From the cell containing the given text, extract its center point as (X, Y) coordinate. 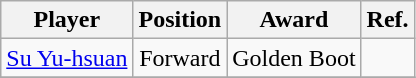
Ref. (388, 20)
Player (67, 20)
Su Yu-hsuan (67, 58)
Award (294, 20)
Forward (180, 58)
Golden Boot (294, 58)
Position (180, 20)
